For the text-containing cell, return its midpoint in [x, y] coordinate format. 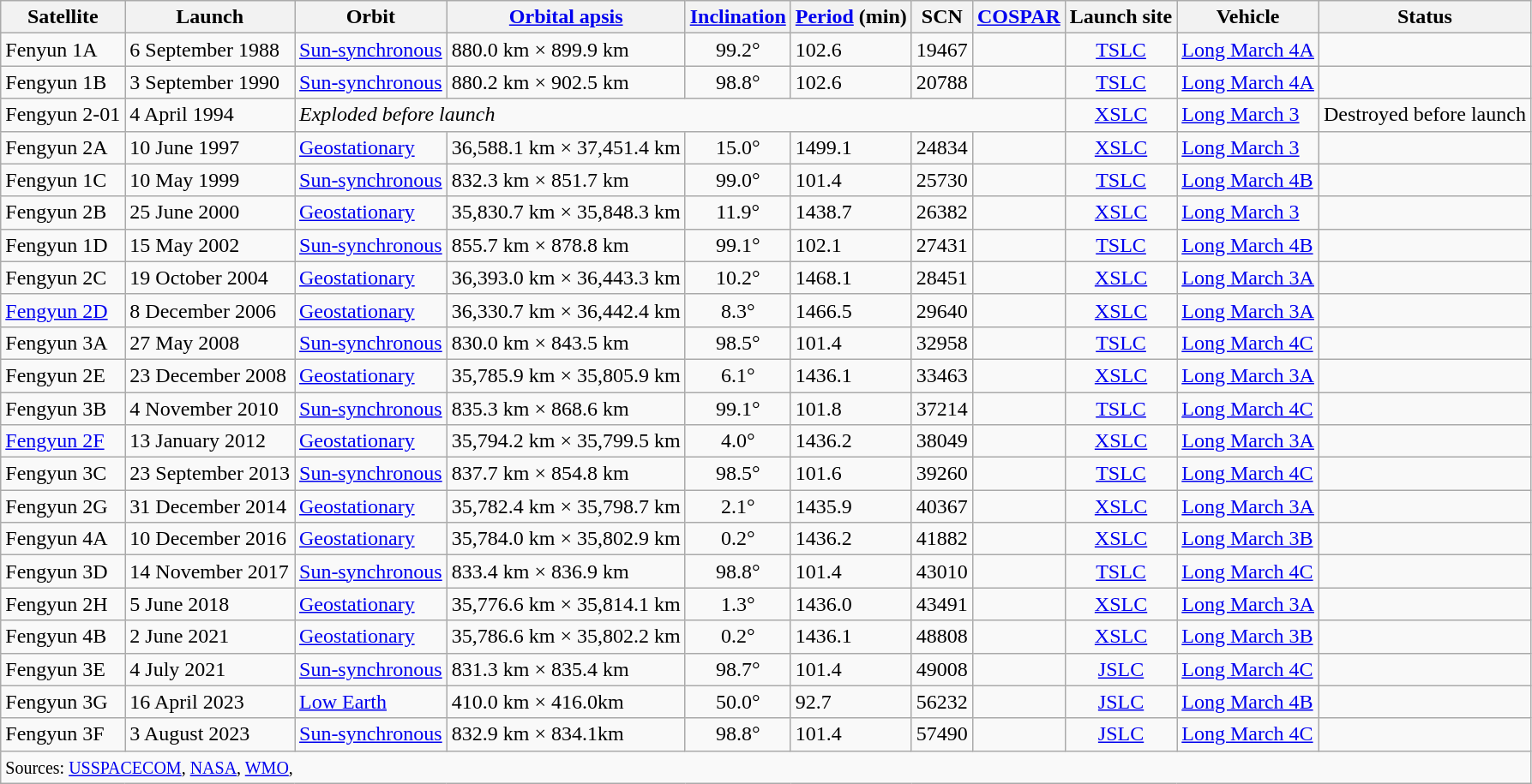
5 June 2018 [210, 604]
37214 [941, 409]
1499.1 [850, 147]
41882 [941, 539]
24834 [941, 147]
Launch site [1120, 17]
Fengyun 4B [63, 637]
832.9 km × 834.1km [566, 734]
11.9° [737, 212]
48808 [941, 637]
99.0° [737, 180]
COSPAR [1018, 17]
Fengyun 2E [63, 375]
Orbit [371, 17]
29640 [941, 310]
SCN [941, 17]
3 August 2023 [210, 734]
Fengyun 2G [63, 506]
6 September 1988 [210, 50]
1438.7 [850, 212]
25730 [941, 180]
2.1° [737, 506]
1.3° [737, 604]
Launch [210, 17]
27 May 2008 [210, 343]
35,776.6 km × 35,814.1 km [566, 604]
Fengyun 3D [63, 572]
35,782.4 km × 35,798.7 km [566, 506]
2 June 2021 [210, 637]
833.4 km × 836.9 km [566, 572]
1466.5 [850, 310]
35,794.2 km × 35,799.5 km [566, 441]
1435.9 [850, 506]
50.0° [737, 702]
6.1° [737, 375]
56232 [941, 702]
Vehicle [1248, 17]
Status [1425, 17]
Fengyun 2A [63, 147]
98.7° [737, 669]
8.3° [737, 310]
Fengyun 2F [63, 441]
880.2 km × 902.5 km [566, 82]
13 January 2012 [210, 441]
35,830.7 km × 35,848.3 km [566, 212]
855.7 km × 878.8 km [566, 245]
26382 [941, 212]
36,330.7 km × 36,442.4 km [566, 310]
35,785.9 km × 35,805.9 km [566, 375]
36,393.0 km × 36,443.3 km [566, 278]
Satellite [63, 17]
101.8 [850, 409]
Fengyun 2H [63, 604]
Fengyun 3B [63, 409]
832.3 km × 851.7 km [566, 180]
Fengyun 2D [63, 310]
99.2° [737, 50]
Fengyun 3C [63, 474]
831.3 km × 835.4 km [566, 669]
837.7 km × 854.8 km [566, 474]
8 December 2006 [210, 310]
101.6 [850, 474]
10 December 2016 [210, 539]
39260 [941, 474]
19467 [941, 50]
23 September 2013 [210, 474]
835.3 km × 868.6 km [566, 409]
Fengyun 2B [63, 212]
Sources: USSPACECOM, NASA, WMO, [766, 767]
49008 [941, 669]
Fengyun 3E [63, 669]
43491 [941, 604]
4 November 2010 [210, 409]
4 July 2021 [210, 669]
Fengyun 2-01 [63, 115]
36,588.1 km × 37,451.4 km [566, 147]
19 October 2004 [210, 278]
Fengyun 3F [63, 734]
3 September 1990 [210, 82]
28451 [941, 278]
Fengyun 4A [63, 539]
15.0° [737, 147]
92.7 [850, 702]
1468.1 [850, 278]
40367 [941, 506]
38049 [941, 441]
Fengyun 3G [63, 702]
Low Earth [371, 702]
410.0 km × 416.0km [566, 702]
830.0 km × 843.5 km [566, 343]
10 May 1999 [210, 180]
Inclination [737, 17]
4.0° [737, 441]
102.1 [850, 245]
23 December 2008 [210, 375]
31 December 2014 [210, 506]
35,784.0 km × 35,802.9 km [566, 539]
43010 [941, 572]
Fengyun 1D [63, 245]
Destroyed before launch [1425, 115]
10 June 1997 [210, 147]
Fengyun 1B [63, 82]
35,786.6 km × 35,802.2 km [566, 637]
14 November 2017 [210, 572]
4 April 1994 [210, 115]
10.2° [737, 278]
32958 [941, 343]
1436.0 [850, 604]
20788 [941, 82]
Fenyun 1A [63, 50]
Period (min) [850, 17]
Orbital apsis [566, 17]
57490 [941, 734]
880.0 km × 899.9 km [566, 50]
Fengyun 1C [63, 180]
25 June 2000 [210, 212]
33463 [941, 375]
Fengyun 2C [63, 278]
16 April 2023 [210, 702]
27431 [941, 245]
Fengyun 3A [63, 343]
Exploded before launch [681, 115]
15 May 2002 [210, 245]
